Identify which cell holds the provided text, then report its [x, y] central coordinate. 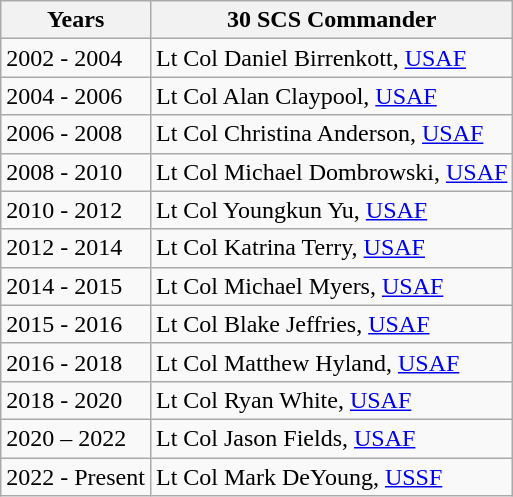
2010 - 2012 [76, 210]
Lt Col Katrina Terry, USAF [331, 248]
Lt Col Mark DeYoung, USSF [331, 477]
2006 - 2008 [76, 134]
Lt Col Jason Fields, USAF [331, 438]
2015 - 2016 [76, 324]
Lt Col Daniel Birrenkott, USAF [331, 58]
2020 – 2022 [76, 438]
2002 - 2004 [76, 58]
Lt Col Blake Jeffries, USAF [331, 324]
Lt Col Michael Myers, USAF [331, 286]
2016 - 2018 [76, 362]
Years [76, 20]
2004 - 2006 [76, 96]
Lt Col Matthew Hyland, USAF [331, 362]
30 SCS Commander [331, 20]
Lt Col Michael Dombrowski, USAF [331, 172]
2018 - 2020 [76, 400]
Lt Col Ryan White, USAF [331, 400]
Lt Col Alan Claypool, USAF [331, 96]
2014 - 2015 [76, 286]
Lt Col Christina Anderson, USAF [331, 134]
2008 - 2010 [76, 172]
2022 - Present [76, 477]
Lt Col Youngkun Yu, USAF [331, 210]
2012 - 2014 [76, 248]
